For the text-containing cell, return its midpoint in [X, Y] coordinate format. 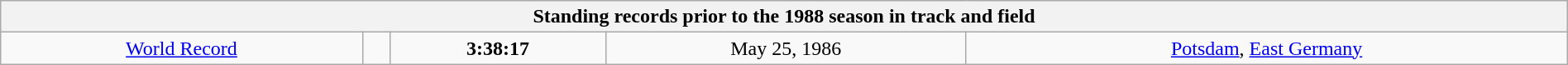
Potsdam, East Germany [1267, 48]
3:38:17 [498, 48]
May 25, 1986 [786, 48]
Standing records prior to the 1988 season in track and field [784, 17]
World Record [182, 48]
